Pinpoint the cell where the given text exists, returning its (x, y) midpoint coordinate. 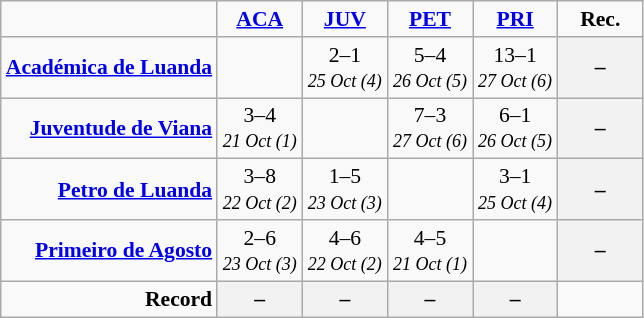
Académica de Luanda (109, 68)
3–421 Oct (1) (260, 128)
2–125 Oct (4) (344, 68)
Rec. (600, 19)
Primeiro de Agosto (109, 250)
6–126 Oct (5) (516, 128)
5–426 Oct (5) (430, 68)
3–125 Oct (4) (516, 190)
ACA (260, 19)
2–623 Oct (3) (260, 250)
PET (430, 19)
7–327 Oct (6) (430, 128)
4–622 Oct (2) (344, 250)
PRI (516, 19)
4–521 Oct (1) (430, 250)
3–822 Oct (2) (260, 190)
JUV (344, 19)
Juventude de Viana (109, 128)
Petro de Luanda (109, 190)
13–127 Oct (6) (516, 68)
Record (109, 299)
1–523 Oct (3) (344, 190)
